Pinpoint the cell where the given text exists, returning its (x, y) midpoint coordinate. 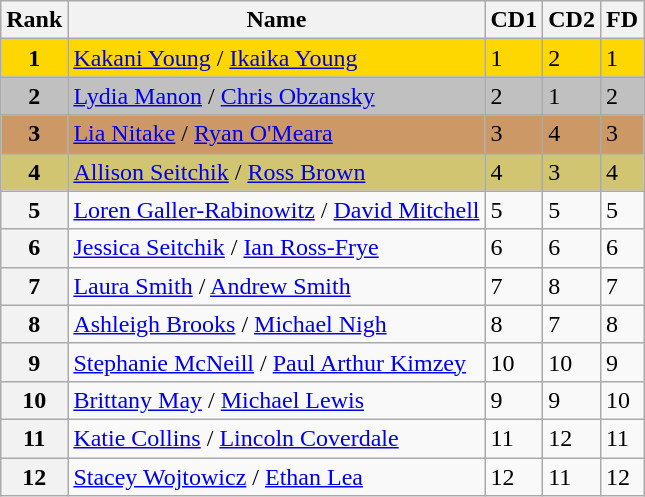
Rank (34, 20)
Kakani Young / Ikaika Young (276, 58)
Laura Smith / Andrew Smith (276, 286)
Lydia Manon / Chris Obzansky (276, 96)
Allison Seitchik / Ross Brown (276, 172)
Brittany May / Michael Lewis (276, 400)
CD2 (572, 20)
Lia Nitake / Ryan O'Meara (276, 134)
Name (276, 20)
Stacey Wojtowicz / Ethan Lea (276, 477)
Stephanie McNeill / Paul Arthur Kimzey (276, 362)
FD (622, 20)
Loren Galler-Rabinowitz / David Mitchell (276, 210)
Jessica Seitchik / Ian Ross-Frye (276, 248)
Katie Collins / Lincoln Coverdale (276, 438)
CD1 (514, 20)
Ashleigh Brooks / Michael Nigh (276, 324)
